For the text-containing cell, return its midpoint in [X, Y] coordinate format. 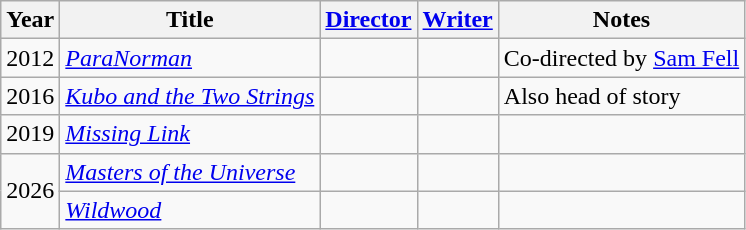
2012 [30, 58]
Masters of the Universe [190, 172]
Director [368, 20]
Year [30, 20]
Writer [458, 20]
Notes [621, 20]
2019 [30, 134]
Missing Link [190, 134]
ParaNorman [190, 58]
Also head of story [621, 96]
2026 [30, 191]
2016 [30, 96]
Title [190, 20]
Kubo and the Two Strings [190, 96]
Co-directed by Sam Fell [621, 58]
Wildwood [190, 210]
